Extract the [X, Y] coordinate from the center of the cell holding the provided text.  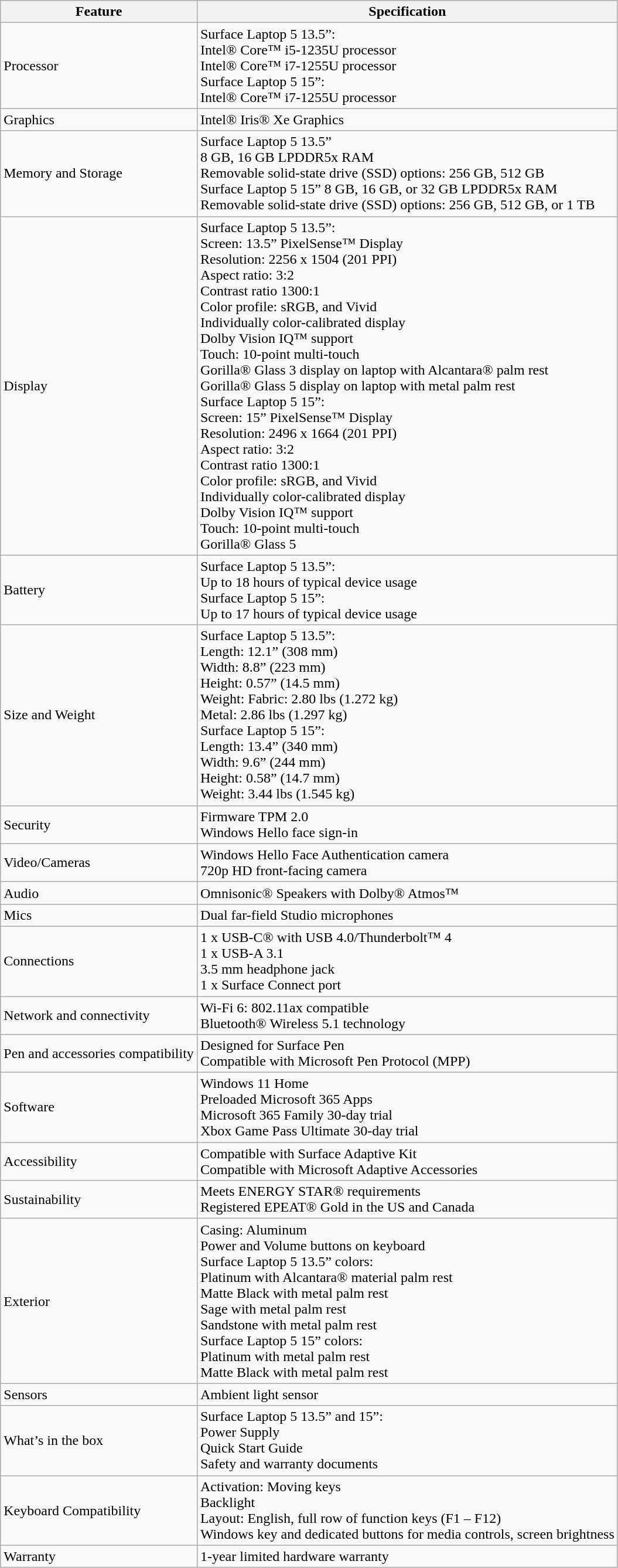
Sensors [99, 1394]
Connections [99, 961]
Compatible with Surface Adaptive KitCompatible with Microsoft Adaptive Accessories [407, 1162]
Software [99, 1108]
Windows 11 HomePreloaded Microsoft 365 AppsMicrosoft 365 Family 30-day trialXbox Game Pass Ultimate 30-day trial [407, 1108]
Dual far-field Studio microphones [407, 915]
Audio [99, 893]
Surface Laptop 5 13.5” and 15”:Power SupplyQuick Start GuideSafety and warranty documents [407, 1441]
Wi-Fi 6: 802.11ax compatibleBluetooth® Wireless 5.1 technology [407, 1015]
Size and Weight [99, 715]
Processor [99, 66]
Windows Hello Face Authentication camera720p HD front-facing camera [407, 863]
Mics [99, 915]
Omnisonic® Speakers with Dolby® Atmos™ [407, 893]
Ambient light sensor [407, 1394]
Designed for Surface PenCompatible with Microsoft Pen Protocol (MPP) [407, 1054]
Accessibility [99, 1162]
Graphics [99, 120]
Battery [99, 590]
Security [99, 824]
What’s in the box [99, 1441]
Exterior [99, 1301]
1-year limited hardware warranty [407, 1556]
Specification [407, 12]
Firmware TPM 2.0Windows Hello face sign-in [407, 824]
Pen and accessories compatibility [99, 1054]
Sustainability [99, 1199]
1 x USB-C® with USB 4.0/Thunderbolt™ 41 x USB-A 3.13.5 mm headphone jack1 x Surface Connect port [407, 961]
Intel® Iris® Xe Graphics [407, 120]
Display [99, 386]
Keyboard Compatibility [99, 1510]
Meets ENERGY STAR® requirementsRegistered EPEAT® Gold in the US and Canada [407, 1199]
Video/Cameras [99, 863]
Surface Laptop 5 13.5”:Up to 18 hours of typical device usageSurface Laptop 5 15”:Up to 17 hours of typical device usage [407, 590]
Network and connectivity [99, 1015]
Warranty [99, 1556]
Memory and Storage [99, 174]
Feature [99, 12]
Surface Laptop 5 13.5”:Intel® Core™ i5-1235U processorIntel® Core™ i7-1255U processorSurface Laptop 5 15”:Intel® Core™ i7-1255U processor [407, 66]
